Return (X, Y) of the center of cell containing provided text 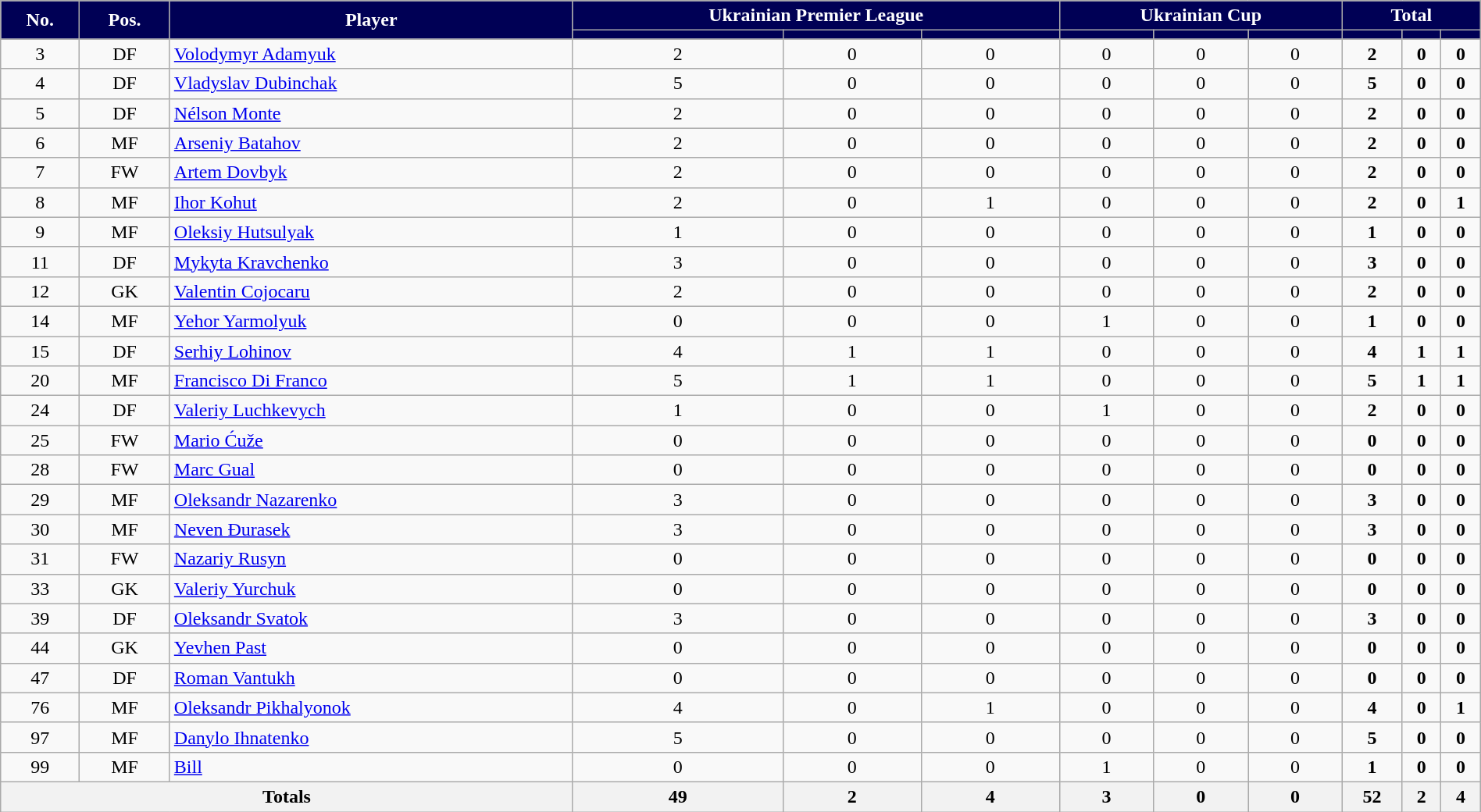
Bill (371, 767)
44 (41, 648)
25 (41, 440)
Yehor Yarmolyuk (371, 321)
12 (41, 291)
Vladyslav Dubinchak (371, 84)
97 (41, 737)
Oleksandr Nazarenko (371, 500)
33 (41, 589)
6 (41, 143)
Player (371, 20)
Oleksiy Hutsulyak (371, 232)
No. (41, 20)
Ukrainian Premier League (815, 16)
14 (41, 321)
20 (41, 381)
9 (41, 232)
Danylo Ihnatenko (371, 737)
Mykyta Kravchenko (371, 262)
Roman Vantukh (371, 678)
Marc Gual (371, 470)
28 (41, 470)
31 (41, 559)
24 (41, 411)
Valentin Cojocaru (371, 291)
52 (1372, 796)
11 (41, 262)
Volodymyr Adamyuk (371, 54)
7 (41, 173)
8 (41, 202)
Arseniy Batahov (371, 143)
Yevhen Past (371, 648)
Oleksandr Svatok (371, 618)
Mario Ćuže (371, 440)
39 (41, 618)
Valeriy Luchkevych (371, 411)
Ukrainian Cup (1201, 16)
Serhiy Lohinov (371, 351)
Pos. (125, 20)
Totals (287, 796)
Artem Dovbyk (371, 173)
Valeriy Yurchuk (371, 589)
Nélson Monte (371, 113)
Ihor Kohut (371, 202)
Neven Đurasek (371, 529)
15 (41, 351)
29 (41, 500)
99 (41, 767)
Nazariy Rusyn (371, 559)
30 (41, 529)
49 (678, 796)
47 (41, 678)
76 (41, 707)
Francisco Di Franco (371, 381)
Oleksandr Pikhalyonok (371, 707)
Total (1411, 16)
